For the text-containing cell, return its midpoint in [x, y] coordinate format. 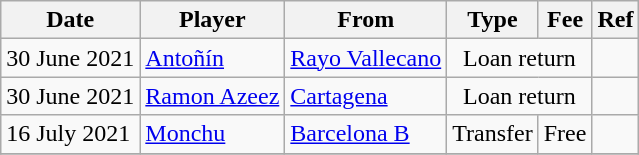
From [366, 20]
Antoñín [212, 58]
Barcelona B [366, 134]
Ramon Azeez [212, 96]
Fee [565, 20]
Cartagena [366, 96]
Type [493, 20]
Player [212, 20]
Date [70, 20]
Transfer [493, 134]
16 July 2021 [70, 134]
Rayo Vallecano [366, 58]
Free [565, 134]
Ref [616, 20]
Monchu [212, 134]
